Determine the (X, Y) coordinate at the center of the cell enclosing the given text.  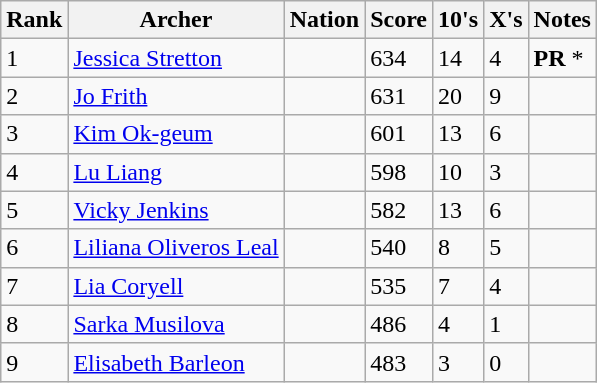
Elisabeth Barleon (176, 362)
634 (399, 58)
Sarka Musilova (176, 324)
Score (399, 20)
Lu Liang (176, 172)
X's (506, 20)
631 (399, 96)
Vicky Jenkins (176, 210)
Jo Frith (176, 96)
10 (458, 172)
Lia Coryell (176, 286)
Archer (176, 20)
486 (399, 324)
Nation (324, 20)
2 (34, 96)
Liliana Oliveros Leal (176, 248)
483 (399, 362)
14 (458, 58)
540 (399, 248)
10's (458, 20)
Kim Ok-geum (176, 134)
Notes (562, 20)
PR * (562, 58)
535 (399, 286)
Jessica Stretton (176, 58)
20 (458, 96)
0 (506, 362)
601 (399, 134)
Rank (34, 20)
582 (399, 210)
598 (399, 172)
